Detect which cell encompasses the target text, then output its [X, Y] center coordinate. 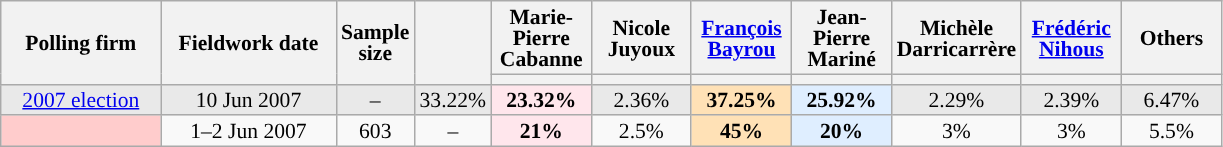
2.29% [957, 100]
2.5% [641, 132]
Fieldwork date [248, 42]
2.36% [641, 100]
Michèle Darricarrère [957, 38]
Marie-Pierre Cabanne [541, 38]
Polling firm [81, 42]
33.22% [452, 100]
François Bayrou [741, 38]
1–2 Jun 2007 [248, 132]
Samplesize [375, 42]
37.25% [741, 100]
20% [842, 132]
Others [1171, 38]
603 [375, 132]
21% [541, 132]
Jean-Pierre Mariné [842, 38]
5.5% [1171, 132]
25.92% [842, 100]
Nicole Juyoux [641, 38]
45% [741, 132]
2007 election [81, 100]
23.32% [541, 100]
6.47% [1171, 100]
2.39% [1071, 100]
10 Jun 2007 [248, 100]
Frédéric Nihous [1071, 38]
